Scan for the cell matching the given text and deliver its (X, Y) coordinate at center. 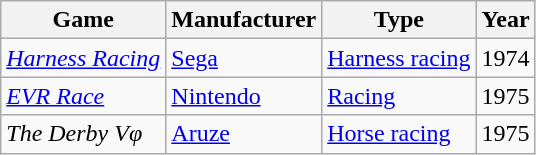
Sega (244, 58)
Nintendo (244, 96)
Horse racing (399, 134)
Racing (399, 96)
Harness racing (399, 58)
Harness Racing (84, 58)
Manufacturer (244, 20)
1974 (506, 58)
Aruze (244, 134)
EVR Race (84, 96)
Year (506, 20)
Game (84, 20)
Type (399, 20)
The Derby Vφ (84, 134)
